Return the [x, y] coordinate for the center point of the cell that contains the specified text.  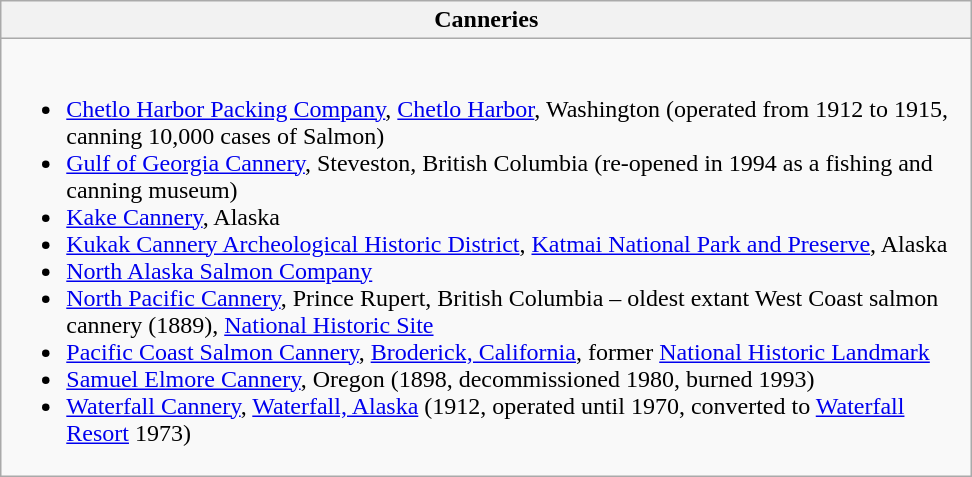
Canneries [486, 20]
